Output the [X, Y] coordinate of the center of the cell containing the given text.  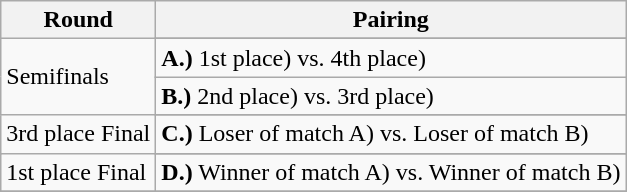
Semifinals [78, 77]
D.) Winner of match A) vs. Winner of match B) [391, 172]
Round [78, 20]
B.) 2nd place) vs. 3rd place) [391, 96]
1st place Final [78, 172]
A.) 1st place) vs. 4th place) [391, 58]
Pairing [391, 20]
3rd place Final [78, 134]
C.) Loser of match A) vs. Loser of match B) [391, 134]
